Find where the given text appears and provide that cell's center as (X, Y) coordinate. 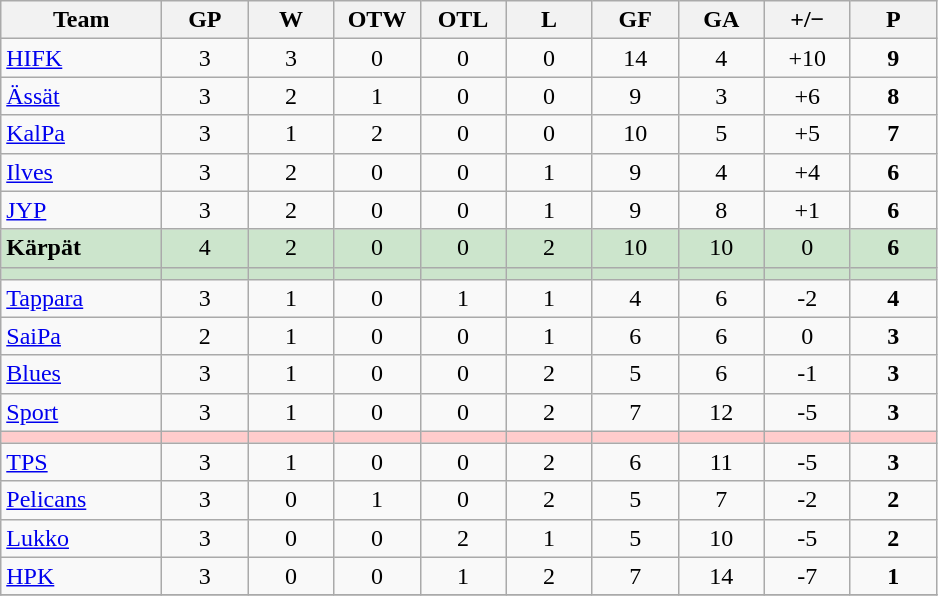
TPS (82, 462)
Pelicans (82, 500)
-1 (807, 374)
Team (82, 20)
GA (721, 20)
11 (721, 462)
Ässät (82, 96)
12 (721, 412)
+6 (807, 96)
Blues (82, 374)
OTL (463, 20)
Tappara (82, 298)
JYP (82, 210)
KalPa (82, 134)
Lukko (82, 538)
P (893, 20)
+5 (807, 134)
Ilves (82, 172)
OTW (377, 20)
Sport (82, 412)
W (291, 20)
+1 (807, 210)
+4 (807, 172)
SaiPa (82, 336)
HPK (82, 576)
L (549, 20)
Kärpät (82, 248)
+/− (807, 20)
HIFK (82, 58)
+10 (807, 58)
-7 (807, 576)
GF (635, 20)
GP (205, 20)
